Provide the [X, Y] coordinate of the cell's center where the given text is located.  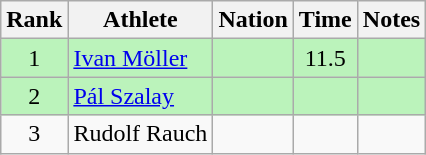
Athlete [140, 20]
Nation [253, 20]
Time [325, 20]
1 [34, 58]
Pál Szalay [140, 96]
2 [34, 96]
Rank [34, 20]
Notes [391, 20]
11.5 [325, 58]
Rudolf Rauch [140, 134]
Ivan Möller [140, 58]
3 [34, 134]
